Locate the cell with the specified text and output its (x, y) center coordinate. 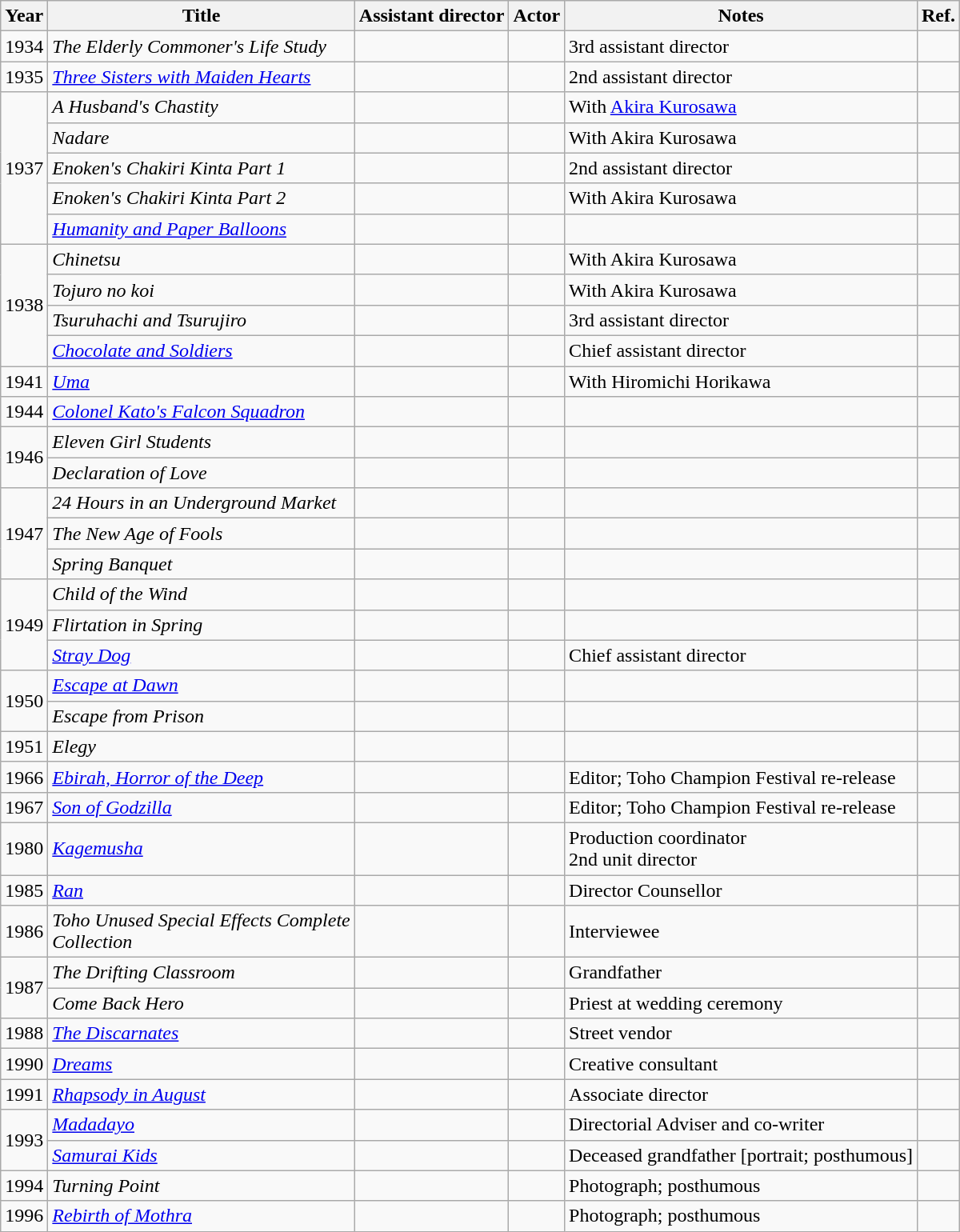
Humanity and Paper Balloons (202, 229)
Chinetsu (202, 259)
Eleven Girl Students (202, 442)
Toho Unused Special Effects CompleteCollection (202, 931)
Dreams (202, 1064)
1996 (24, 1216)
1991 (24, 1094)
Child of the Wind (202, 594)
Tojuro no koi (202, 290)
Turning Point (202, 1186)
Elegy (202, 746)
Rhapsody in August (202, 1094)
1944 (24, 412)
The Elderly Commoner's Life Study (202, 46)
1949 (24, 625)
Stray Dog (202, 655)
1993 (24, 1140)
1990 (24, 1064)
Actor (537, 16)
Come Back Hero (202, 1003)
Kagemusha (202, 848)
Rebirth of Mothra (202, 1216)
Three Sisters with Maiden Hearts (202, 77)
Priest at wedding ceremony (741, 1003)
Son of Godzilla (202, 807)
Production coordinator2nd unit director (741, 848)
Escape from Prison (202, 716)
With Hiromichi Horikawa (741, 382)
Flirtation in Spring (202, 625)
Assistant director (432, 16)
Year (24, 16)
1934 (24, 46)
Deceased grandfather [portrait; posthumous] (741, 1155)
24 Hours in an Underground Market (202, 503)
Nadare (202, 138)
Street vendor (741, 1034)
Uma (202, 382)
1935 (24, 77)
1987 (24, 988)
Creative consultant (741, 1064)
1988 (24, 1034)
The New Age of Fools (202, 534)
1941 (24, 382)
The Discarnates (202, 1034)
Colonel Kato's Falcon Squadron (202, 412)
1947 (24, 534)
A Husband's Chastity (202, 107)
Ebirah, Horror of the Deep (202, 777)
Directorial Adviser and co-writer (741, 1125)
The Drifting Classroom (202, 973)
Enoken's Chakiri Kinta Part 2 (202, 198)
Spring Banquet (202, 564)
1966 (24, 777)
Ran (202, 890)
Notes (741, 16)
Enoken's Chakiri Kinta Part 1 (202, 168)
Declaration of Love (202, 473)
1986 (24, 931)
1985 (24, 890)
1938 (24, 305)
1994 (24, 1186)
1951 (24, 746)
Ref. (938, 16)
1967 (24, 807)
Director Counsellor (741, 890)
Chocolate and Soldiers (202, 350)
1980 (24, 848)
Madadayo (202, 1125)
Title (202, 16)
Grandfather (741, 973)
Escape at Dawn (202, 686)
Samurai Kids (202, 1155)
Interviewee (741, 931)
1937 (24, 168)
Tsuruhachi and Tsurujiro (202, 320)
1950 (24, 701)
Associate director (741, 1094)
1946 (24, 458)
